Search for the cell housing the specified text and yield its [x, y] center coordinate. 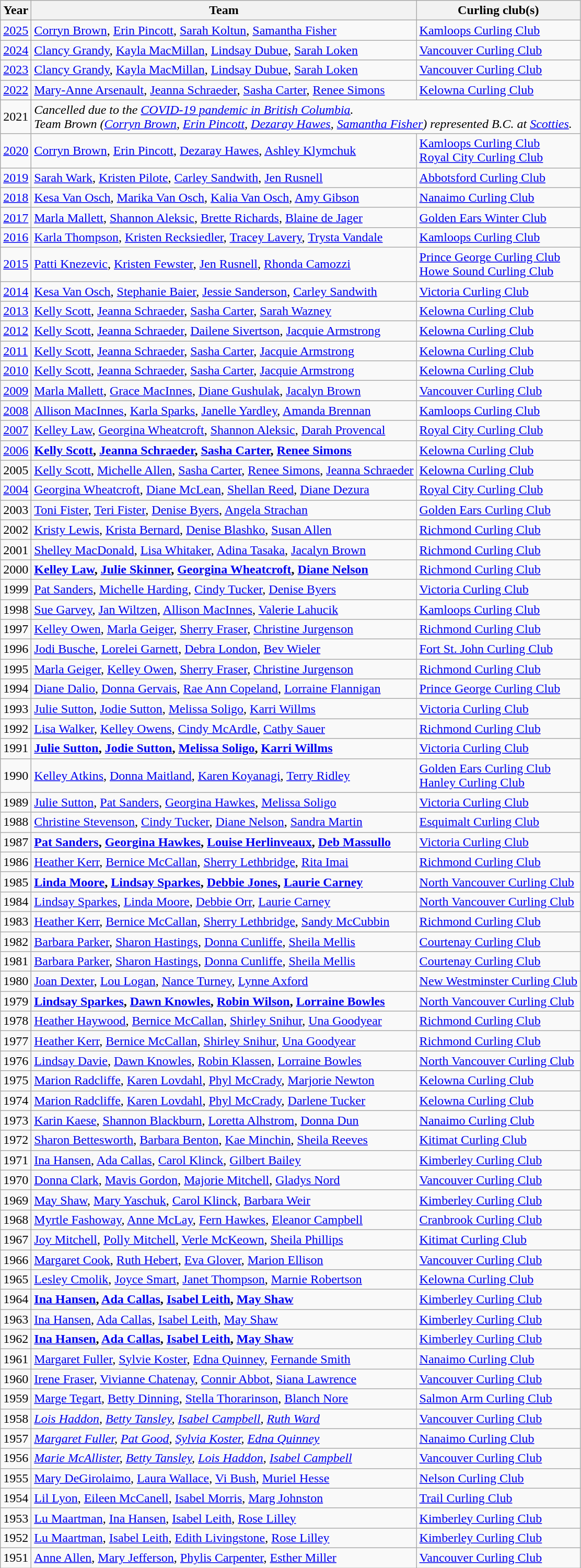
Prince George Curling Club [498, 689]
Golden Ears Curling Club Hanley Curling Club [498, 775]
Prince George Curling Club Howe Sound Curling Club [498, 264]
2001 [16, 549]
1977 [16, 1041]
Marla Mallett, Grace MacInnes, Diane Gushulak, Jacalyn Brown [224, 391]
2021 [16, 117]
New Westminster Curling Club [498, 981]
1983 [16, 921]
Shelley MacDonald, Lisa Whitaker, Adina Tasaka, Jacalyn Brown [224, 549]
Lisa Walker, Kelley Owens, Cindy McArdle, Cathy Sauer [224, 729]
1998 [16, 610]
Margaret Fuller, Pat Good, Sylvia Koster, Edna Quinney [224, 1438]
Julie Sutton, Pat Sanders, Georgina Hawkes, Melissa Soligo [224, 802]
Salmon Arm Curling Club [498, 1399]
Georgina Wheatcroft, Diane McLean, Shellan Reed, Diane Dezura [224, 490]
Margaret Cook, Ruth Hebert, Eva Glover, Marion Ellison [224, 1259]
Golden Ears Winter Club [498, 217]
1990 [16, 775]
Marge Tegart, Betty Dinning, Stella Thorarinson, Blanch Nore [224, 1399]
2005 [16, 470]
Heather Kerr, Bernice McCallan, Shirley Snihur, Una Goodyear [224, 1041]
1958 [16, 1419]
Sarah Wark, Kristen Pilote, Carley Sandwith, Jen Rusnell [224, 178]
Lu Maartman, Ina Hansen, Isabel Leith, Rose Lilley [224, 1518]
2022 [16, 90]
1981 [16, 962]
1976 [16, 1061]
Corryn Brown, Erin Pincott, Dezaray Hawes, Ashley Klymchuk [224, 150]
Kelly Scott, Michelle Allen, Sasha Carter, Renee Simons, Jeanna Schraeder [224, 470]
Kelly Scott, Jeanna Schraeder, Dailene Sivertson, Jacquie Armstrong [224, 331]
1967 [16, 1239]
1957 [16, 1438]
1999 [16, 589]
1956 [16, 1458]
Kesa Van Osch, Stephanie Baier, Jessie Sanderson, Carley Sandwith [224, 291]
Allison MacInnes, Karla Sparks, Janelle Yardley, Amanda Brennan [224, 411]
Marion Radcliffe, Karen Lovdahl, Phyl McCrady, Darlene Tucker [224, 1101]
2011 [16, 351]
1960 [16, 1379]
Year [16, 10]
2006 [16, 450]
1972 [16, 1140]
2012 [16, 331]
Kelly Scott, Jeanna Schraeder, Sasha Carter, Sarah Wazney [224, 311]
1989 [16, 802]
1952 [16, 1538]
Lindsay Sparkes, Linda Moore, Debbie Orr, Laurie Carney [224, 902]
Linda Moore, Lindsay Sparkes, Debbie Jones, Laurie Carney [224, 882]
Lois Haddon, Betty Tansley, Isabel Campbell, Ruth Ward [224, 1419]
Kelley Law, Georgina Wheatcroft, Shannon Aleksic, Darah Provencal [224, 430]
1965 [16, 1280]
1986 [16, 862]
Nelson Curling Club [498, 1478]
1992 [16, 729]
1966 [16, 1259]
1954 [16, 1498]
1953 [16, 1518]
1987 [16, 842]
2009 [16, 391]
Diane Dalio, Donna Gervais, Rae Ann Copeland, Lorraine Flannigan [224, 689]
Lil Lyon, Eileen McCanell, Isabel Morris, Marg Johnston [224, 1498]
Margaret Fuller, Sylvie Koster, Edna Quinney, Fernande Smith [224, 1359]
Joy Mitchell, Polly Mitchell, Verle McKeown, Sheila Phillips [224, 1239]
1975 [16, 1081]
Curling club(s) [498, 10]
Corryn Brown, Erin Pincott, Sarah Koltun, Samantha Fisher [224, 30]
1963 [16, 1319]
Abbotsford Curling Club [498, 178]
Irene Fraser, Vivianne Chatenay, Connir Abbot, Siana Lawrence [224, 1379]
1988 [16, 822]
2016 [16, 237]
Fort St. John Curling Club [498, 649]
2013 [16, 311]
Lindsay Sparkes, Dawn Knowles, Robin Wilson, Lorraine Bowles [224, 1001]
2020 [16, 150]
1979 [16, 1001]
1994 [16, 689]
2003 [16, 510]
Trail Curling Club [498, 1498]
Kelley Law, Julie Skinner, Georgina Wheatcroft, Diane Nelson [224, 569]
1961 [16, 1359]
Mary-Anne Arsenault, Jeanna Schraeder, Sasha Carter, Renee Simons [224, 90]
1997 [16, 629]
1982 [16, 942]
1969 [16, 1200]
Kesa Van Osch, Marika Van Osch, Kalia Van Osch, Amy Gibson [224, 197]
2000 [16, 569]
1962 [16, 1339]
Heather Kerr, Bernice McCallan, Sherry Lethbridge, Sandy McCubbin [224, 921]
1978 [16, 1021]
Esquimalt Curling Club [498, 822]
Lindsay Davie, Dawn Knowles, Robin Klassen, Lorraine Bowles [224, 1061]
Karin Kaese, Shannon Blackburn, Loretta Alhstrom, Donna Dun [224, 1120]
2017 [16, 217]
2002 [16, 530]
Myrtle Fashoway, Anne McLay, Fern Hawkes, Eleanor Campbell [224, 1220]
1970 [16, 1180]
Christine Stevenson, Cindy Tucker, Diane Nelson, Sandra Martin [224, 822]
Joan Dexter, Lou Logan, Nance Turney, Lynne Axford [224, 981]
1955 [16, 1478]
Kelley Owen, Marla Geiger, Sherry Fraser, Christine Jurgenson [224, 629]
Sue Garvey, Jan Wiltzen, Allison MacInnes, Valerie Lahucik [224, 610]
1980 [16, 981]
2019 [16, 178]
1971 [16, 1160]
Marie McAllister, Betty Tansley, Lois Haddon, Isabel Campbell [224, 1458]
1996 [16, 649]
Kamloops Curling Club Royal City Curling Club [498, 150]
Team [224, 10]
1985 [16, 882]
2014 [16, 291]
Mary DeGirolaimo, Laura Wallace, Vi Bush, Muriel Hesse [224, 1478]
1959 [16, 1399]
1968 [16, 1220]
1964 [16, 1300]
Jodi Busche, Lorelei Garnett, Debra London, Bev Wieler [224, 649]
2024 [16, 50]
2023 [16, 70]
1951 [16, 1558]
1993 [16, 709]
Karla Thompson, Kristen Recksiedler, Tracey Lavery, Trysta Vandale [224, 237]
2004 [16, 490]
2018 [16, 197]
1973 [16, 1120]
Ina Hansen, Ada Callas, Carol Klinck, Gilbert Bailey [224, 1160]
Golden Ears Curling Club [498, 510]
1991 [16, 748]
Heather Haywood, Bernice McCallan, Shirley Snihur, Una Goodyear [224, 1021]
Pat Sanders, Michelle Harding, Cindy Tucker, Denise Byers [224, 589]
Lesley Cmolik, Joyce Smart, Janet Thompson, Marnie Robertson [224, 1280]
2008 [16, 411]
Cranbrook Curling Club [498, 1220]
1984 [16, 902]
Marla Mallett, Shannon Aleksic, Brette Richards, Blaine de Jager [224, 217]
Patti Knezevic, Kristen Fewster, Jen Rusnell, Rhonda Camozzi [224, 264]
2025 [16, 30]
Lu Maartman, Isabel Leith, Edith Livingstone, Rose Lilley [224, 1538]
Toni Fister, Teri Fister, Denise Byers, Angela Strachan [224, 510]
1974 [16, 1101]
Anne Allen, Mary Jefferson, Phylis Carpenter, Esther Miller [224, 1558]
2010 [16, 371]
Marion Radcliffe, Karen Lovdahl, Phyl McCrady, Marjorie Newton [224, 1081]
2007 [16, 430]
Kristy Lewis, Krista Bernard, Denise Blashko, Susan Allen [224, 530]
May Shaw, Mary Yaschuk, Carol Klinck, Barbara Weir [224, 1200]
Kelley Atkins, Donna Maitland, Karen Koyanagi, Terry Ridley [224, 775]
Sharon Bettesworth, Barbara Benton, Kae Minchin, Sheila Reeves [224, 1140]
Marla Geiger, Kelley Owen, Sherry Fraser, Christine Jurgenson [224, 669]
Kelly Scott, Jeanna Schraeder, Sasha Carter, Renee Simons [224, 450]
2015 [16, 264]
Heather Kerr, Bernice McCallan, Sherry Lethbridge, Rita Imai [224, 862]
Pat Sanders, Georgina Hawkes, Louise Herlinveaux, Deb Massullo [224, 842]
Donna Clark, Mavis Gordon, Majorie Mitchell, Gladys Nord [224, 1180]
1995 [16, 669]
